Determine the (x, y) coordinate at the center of the cell enclosing the given text.  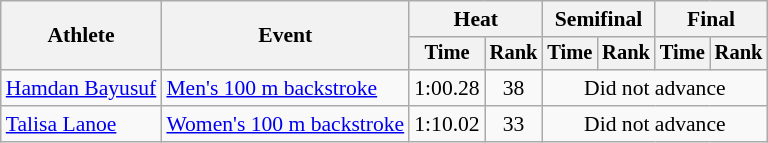
Women's 100 m backstroke (285, 124)
33 (514, 124)
Heat (476, 19)
Athlete (82, 36)
38 (514, 88)
Semifinal (598, 19)
Men's 100 m backstroke (285, 88)
Talisa Lanoe (82, 124)
1:10.02 (446, 124)
Hamdan Bayusuf (82, 88)
1:00.28 (446, 88)
Final (711, 19)
Event (285, 36)
